Return the (X, Y) coordinate for the center point of the cell that contains the specified text.  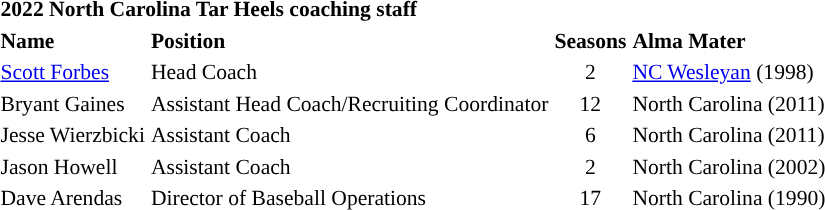
12 (590, 104)
6 (590, 135)
Seasons (590, 40)
Head Coach (349, 72)
Assistant Head Coach/Recruiting Coordinator (349, 104)
Position (349, 40)
